Extract the [X, Y] coordinate from the center of the cell holding the provided text.  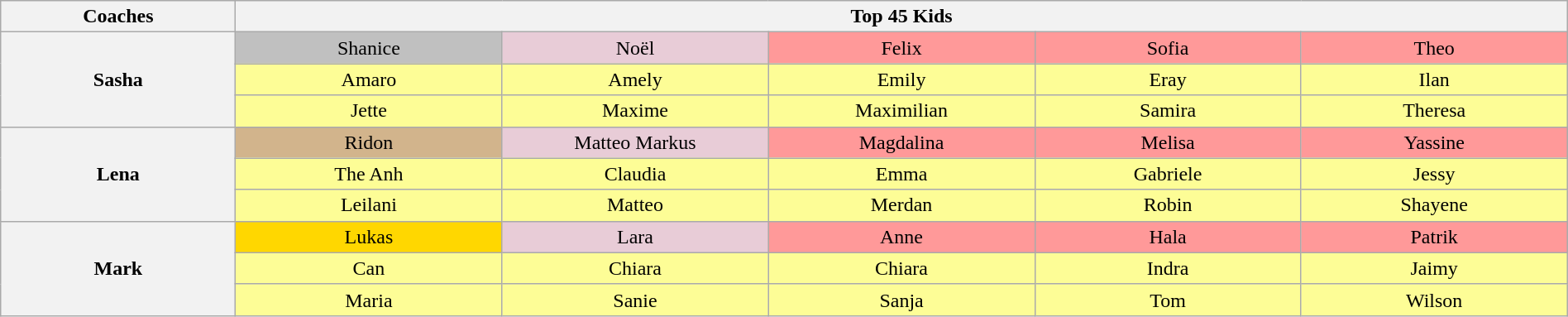
Maxime [635, 111]
Can [369, 268]
Tom [1168, 300]
Patrik [1434, 237]
Maria [369, 300]
Shayene [1434, 205]
Shanice [369, 48]
The Anh [369, 174]
Claudia [635, 174]
Amely [635, 79]
Ilan [1434, 79]
Lena [118, 174]
Lara [635, 237]
Merdan [901, 205]
Sanja [901, 300]
Sanie [635, 300]
Emma [901, 174]
Wilson [1434, 300]
Sofia [1168, 48]
Eray [1168, 79]
Theresa [1434, 111]
Gabriele [1168, 174]
Felix [901, 48]
Robin [1168, 205]
Theo [1434, 48]
Magdalina [901, 142]
Indra [1168, 268]
Yassine [1434, 142]
Leilani [369, 205]
Hala [1168, 237]
Anne [901, 237]
Melisa [1168, 142]
Matteo [635, 205]
Mark [118, 268]
Coaches [118, 17]
Jaimy [1434, 268]
Maximilian [901, 111]
Matteo Markus [635, 142]
Emily [901, 79]
Ridon [369, 142]
Noël [635, 48]
Top 45 Kids [901, 17]
Jessy [1434, 174]
Samira [1168, 111]
Sasha [118, 79]
Jette [369, 111]
Amaro [369, 79]
Lukas [369, 237]
